Detect which cell encompasses the target text, then output its (x, y) center coordinate. 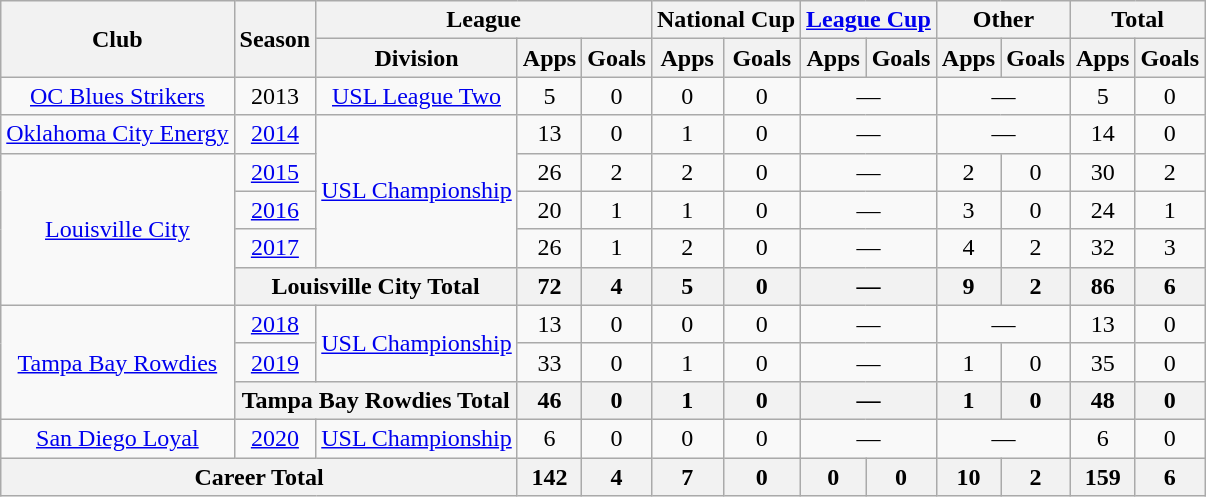
86 (1102, 286)
League (484, 20)
Oklahoma City Energy (118, 134)
2013 (275, 96)
159 (1102, 477)
32 (1102, 248)
142 (549, 477)
League Cup (869, 20)
20 (549, 210)
Louisville City Total (376, 286)
46 (549, 400)
2016 (275, 210)
Louisville City (118, 229)
2017 (275, 248)
Club (118, 39)
35 (1102, 362)
2014 (275, 134)
National Cup (726, 20)
USL League Two (417, 96)
Total (1137, 20)
14 (1102, 134)
San Diego Loyal (118, 438)
2019 (275, 362)
Tampa Bay Rowdies Total (376, 400)
7 (687, 477)
Other (1003, 20)
72 (549, 286)
48 (1102, 400)
33 (549, 362)
24 (1102, 210)
10 (968, 477)
9 (968, 286)
2018 (275, 324)
OC Blues Strikers (118, 96)
Tampa Bay Rowdies (118, 362)
Season (275, 39)
2015 (275, 172)
2020 (275, 438)
30 (1102, 172)
Career Total (260, 477)
Division (417, 58)
